Find where the given text appears and provide that cell's center as (x, y) coordinate. 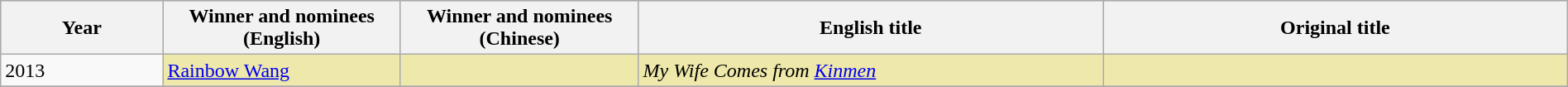
Winner and nominees(English) (282, 28)
Year (82, 28)
Winner and nominees(Chinese) (519, 28)
English title (871, 28)
2013 (82, 70)
My Wife Comes from Kinmen (871, 70)
Original title (1336, 28)
Rainbow Wang (282, 70)
